Capture the cell that displays the provided text and extract its [x, y] central coordinate. 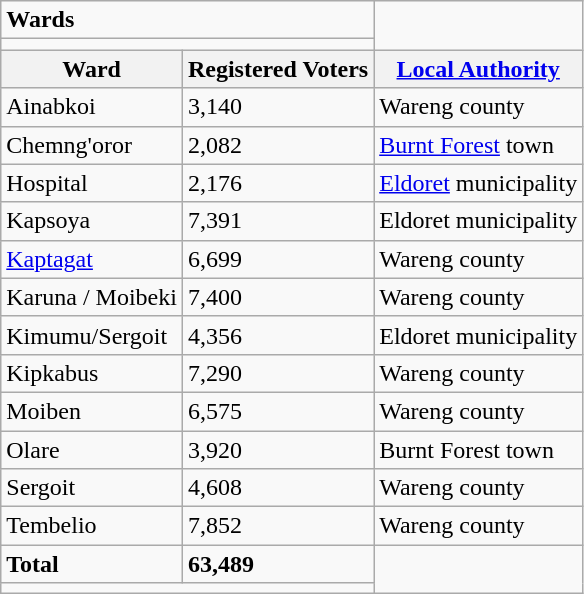
4,356 [278, 335]
Sergoit [92, 488]
Registered Voters [278, 69]
Chemng'oror [92, 145]
7,391 [278, 221]
Ward [92, 69]
Tembelio [92, 526]
Kimumu/Sergoit [92, 335]
63,489 [278, 564]
2,176 [278, 183]
Kaptagat [92, 259]
3,920 [278, 449]
Kapsoya [92, 221]
Kipkabus [92, 373]
6,699 [278, 259]
7,400 [278, 297]
Wards [188, 20]
4,608 [278, 488]
Ainabkoi [92, 107]
Hospital [92, 183]
2,082 [278, 145]
Olare [92, 449]
Moiben [92, 411]
Karuna / Moibeki [92, 297]
6,575 [278, 411]
Total [92, 564]
3,140 [278, 107]
7,290 [278, 373]
7,852 [278, 526]
Local Authority [478, 69]
